Return [X, Y] of the center of cell containing provided text 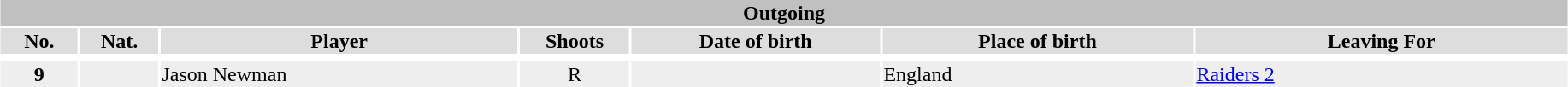
Nat. [120, 41]
R [575, 74]
Jason Newman [339, 74]
Place of birth [1038, 41]
No. [39, 41]
Shoots [575, 41]
Raiders 2 [1382, 74]
England [1038, 74]
Outgoing [783, 13]
Date of birth [755, 41]
9 [39, 74]
Leaving For [1382, 41]
Player [339, 41]
